Return [x, y] of the center of cell containing provided text 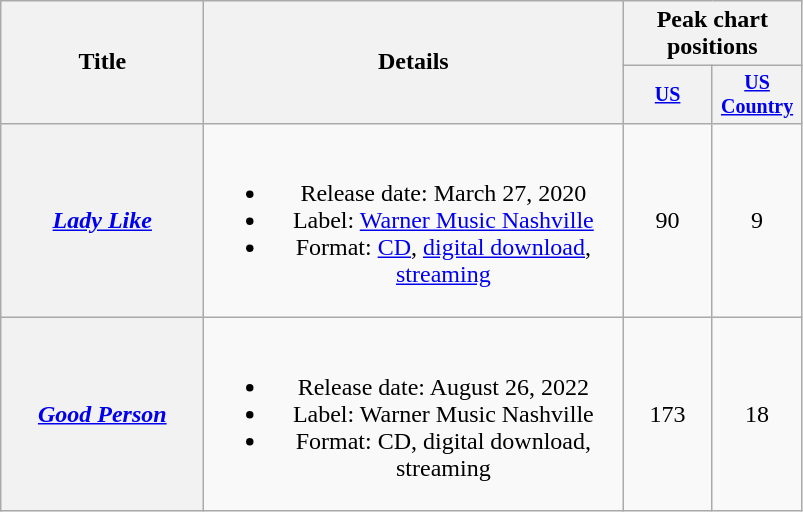
US Country [756, 94]
Title [102, 62]
90 [668, 220]
Release date: August 26, 2022Label: Warner Music NashvilleFormat: CD, digital download, streaming [414, 414]
US [668, 94]
173 [668, 414]
Good Person [102, 414]
Lady Like [102, 220]
Release date: March 27, 2020Label: Warner Music NashvilleFormat: CD, digital download, streaming [414, 220]
Peak chart positions [712, 34]
18 [756, 414]
Details [414, 62]
9 [756, 220]
